Search for the cell housing the specified text and yield its [X, Y] center coordinate. 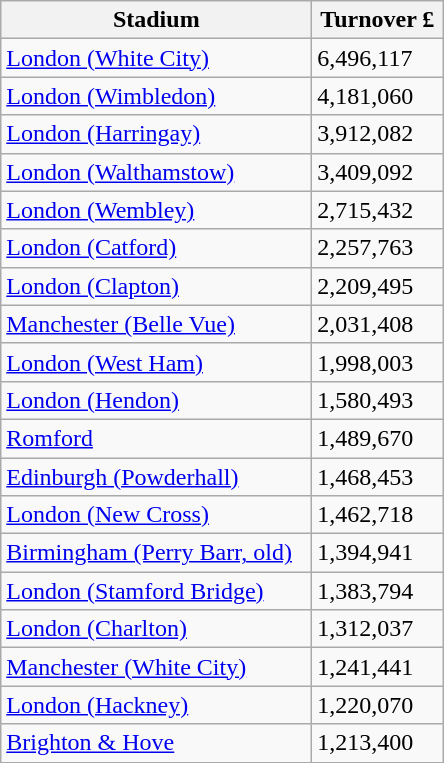
1,394,941 [378, 553]
London (Clapton) [156, 286]
Manchester (White City) [156, 667]
London (Catford) [156, 248]
1,489,670 [378, 438]
Edinburgh (Powderhall) [156, 477]
London (Wimbledon) [156, 96]
London (Hackney) [156, 705]
1,580,493 [378, 400]
3,409,092 [378, 172]
Brighton & Hove [156, 743]
1,241,441 [378, 667]
London (West Ham) [156, 362]
Birmingham (Perry Barr, old) [156, 553]
Romford [156, 438]
London (Charlton) [156, 629]
London (Walthamstow) [156, 172]
London (Stamford Bridge) [156, 591]
Stadium [156, 20]
1,220,070 [378, 705]
1,383,794 [378, 591]
London (Hendon) [156, 400]
1,468,453 [378, 477]
Turnover £ [378, 20]
2,257,763 [378, 248]
4,181,060 [378, 96]
2,209,495 [378, 286]
London (New Cross) [156, 515]
1,998,003 [378, 362]
1,213,400 [378, 743]
London (White City) [156, 58]
1,462,718 [378, 515]
Manchester (Belle Vue) [156, 324]
London (Wembley) [156, 210]
1,312,037 [378, 629]
3,912,082 [378, 134]
2,715,432 [378, 210]
London (Harringay) [156, 134]
6,496,117 [378, 58]
2,031,408 [378, 324]
